Return (X, Y) of the center of cell containing provided text 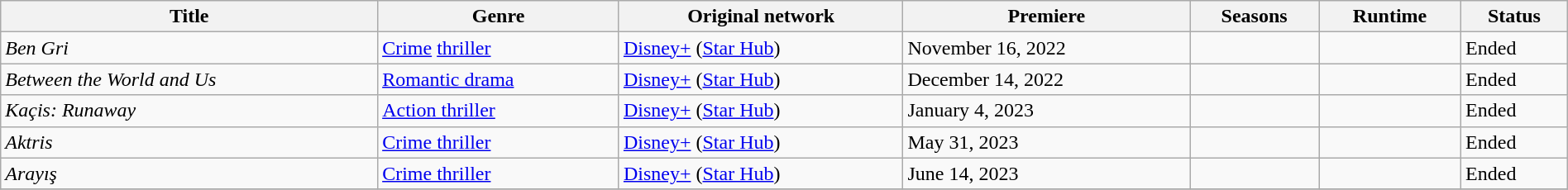
December 14, 2022 (1047, 79)
Runtime (1390, 17)
Aktris (189, 142)
Kaçis: Runaway (189, 111)
Status (1515, 17)
Title (189, 17)
Seasons (1255, 17)
January 4, 2023 (1047, 111)
November 16, 2022 (1047, 48)
Genre (499, 17)
May 31, 2023 (1047, 142)
Arayış (189, 173)
June 14, 2023 (1047, 173)
Original network (761, 17)
Ben Gri (189, 48)
Action thriller (499, 111)
Between the World and Us (189, 79)
Romantic drama (499, 79)
Premiere (1047, 17)
